Determine the [x, y] coordinate at the center of the cell enclosing the given text.  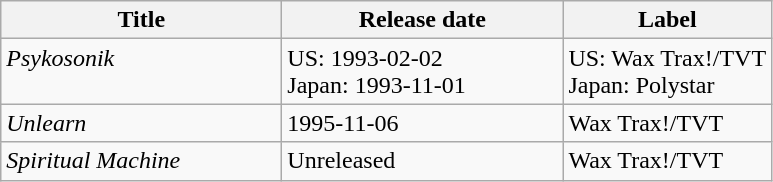
US: 1993-02-02Japan: 1993-11-01 [422, 72]
Unlearn [142, 123]
Title [142, 20]
Spiritual Machine [142, 161]
Psykosonik [142, 72]
Unreleased [422, 161]
1995-11-06 [422, 123]
US: Wax Trax!/TVTJapan: Polystar [668, 72]
Label [668, 20]
Release date [422, 20]
